Extract the (X, Y) coordinate from the center of the cell holding the provided text.  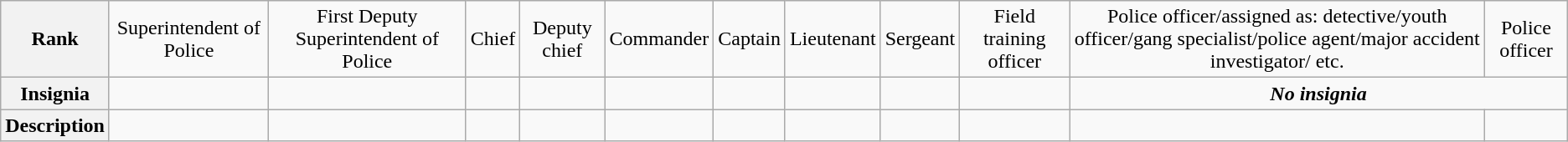
First Deputy Superintendent of Police (367, 39)
Sergeant (920, 39)
No insignia (1318, 94)
Police officer/assigned as: detective/youth officer/gang specialist/police agent/major accident investigator/ etc. (1277, 39)
Police officer (1526, 39)
Captain (750, 39)
Deputy chief (563, 39)
Commander (659, 39)
Superintendent of Police (188, 39)
Insignia (55, 94)
Description (55, 125)
Field training officer (1015, 39)
Rank (55, 39)
Lieutenant (833, 39)
Chief (493, 39)
